Search for the cell housing the specified text and yield its (x, y) center coordinate. 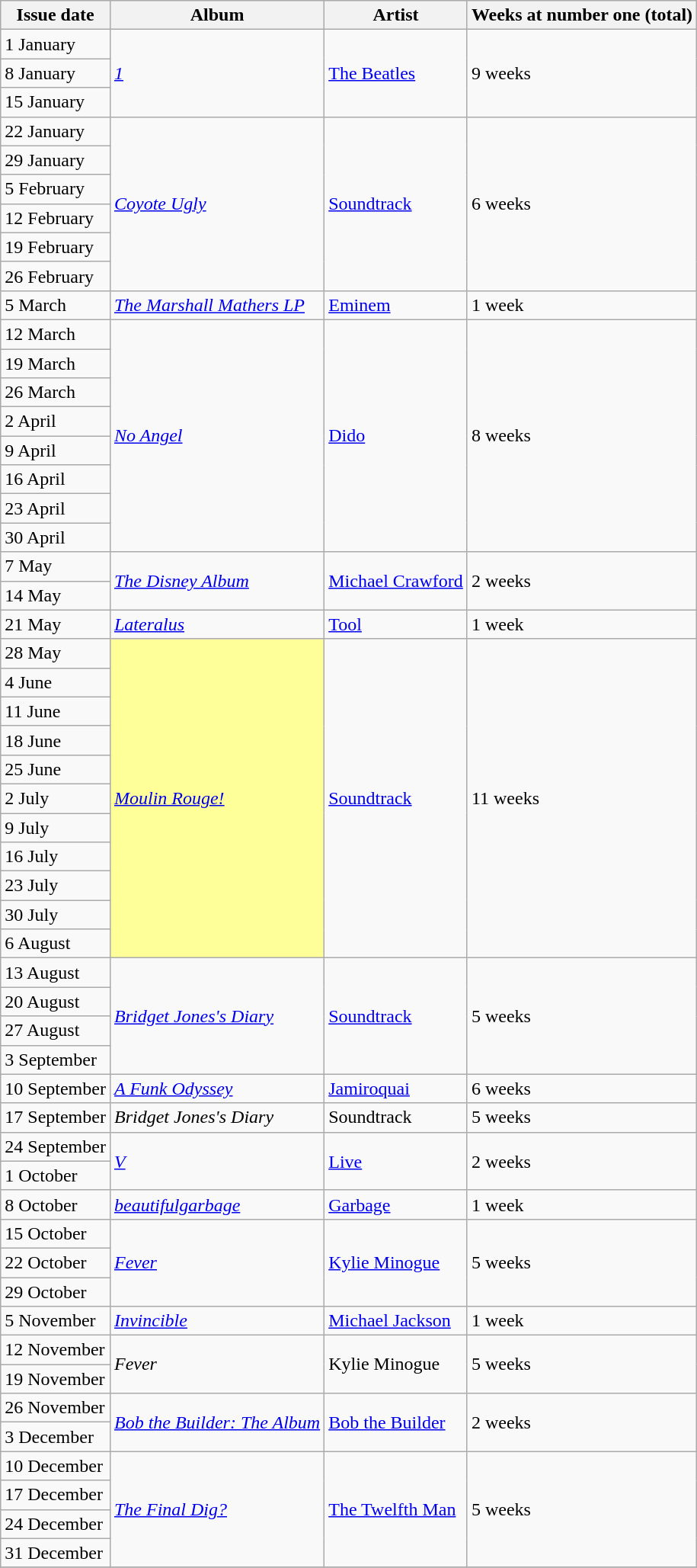
23 July (56, 886)
The Marshall Mathers LP (216, 305)
13 August (56, 973)
Live (396, 1161)
Bob the Builder: The Album (216, 1422)
Tool (396, 624)
3 December (56, 1437)
1 October (56, 1175)
23 April (56, 508)
Eminem (396, 305)
14 May (56, 595)
15 January (56, 102)
30 July (56, 915)
19 November (56, 1379)
The Disney Album (216, 581)
Invincible (216, 1321)
26 November (56, 1408)
9 April (56, 451)
8 October (56, 1204)
12 November (56, 1350)
A Funk Odyssey (216, 1089)
Issue date (56, 15)
16 April (56, 479)
Michael Jackson (396, 1321)
Michael Crawford (396, 581)
28 May (56, 653)
12 March (56, 334)
17 December (56, 1495)
Weeks at number one (total) (582, 15)
Jamiroquai (396, 1089)
10 December (56, 1466)
The Twelfth Man (396, 1509)
21 May (56, 624)
30 April (56, 537)
5 March (56, 305)
3 September (56, 1060)
Album (216, 15)
26 March (56, 393)
11 June (56, 711)
29 January (56, 160)
4 June (56, 682)
15 October (56, 1233)
Moulin Rouge! (216, 799)
22 January (56, 131)
Lateralus (216, 624)
24 September (56, 1146)
5 February (56, 189)
29 October (56, 1292)
12 February (56, 218)
2 April (56, 422)
Coyote Ugly (216, 204)
17 September (56, 1117)
Garbage (396, 1204)
25 June (56, 769)
No Angel (216, 435)
8 weeks (582, 435)
1 (216, 73)
The Final Dig? (216, 1509)
24 December (56, 1524)
The Beatles (396, 73)
27 August (56, 1031)
31 December (56, 1553)
16 July (56, 857)
beautifulgarbage (216, 1204)
18 June (56, 740)
19 February (56, 247)
9 weeks (582, 73)
20 August (56, 1002)
Dido (396, 435)
Bob the Builder (396, 1422)
8 January (56, 73)
19 March (56, 364)
Artist (396, 15)
7 May (56, 566)
V (216, 1161)
22 October (56, 1262)
6 August (56, 944)
10 September (56, 1089)
1 January (56, 44)
5 November (56, 1321)
9 July (56, 827)
2 July (56, 798)
26 February (56, 276)
11 weeks (582, 799)
